Pinpoint the cell where the given text exists, returning its (X, Y) midpoint coordinate. 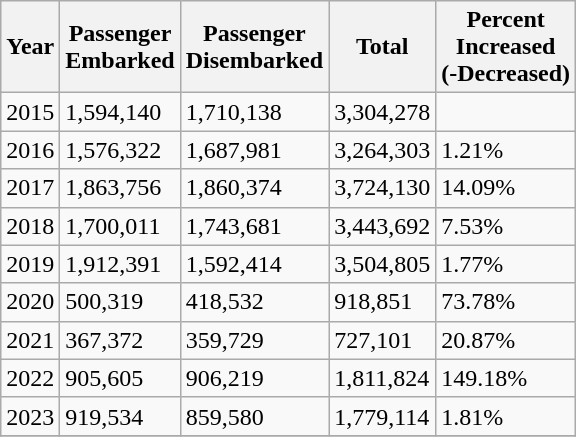
Total (382, 47)
2015 (30, 112)
367,372 (120, 340)
3,504,805 (382, 264)
1,811,824 (382, 378)
859,580 (254, 416)
14.09% (506, 188)
1.81% (506, 416)
1.21% (506, 150)
1,743,681 (254, 226)
2021 (30, 340)
1,912,391 (120, 264)
1.77% (506, 264)
918,851 (382, 302)
Year (30, 47)
PassengerDisembarked (254, 47)
3,724,130 (382, 188)
2020 (30, 302)
2019 (30, 264)
1,860,374 (254, 188)
1,779,114 (382, 416)
3,443,692 (382, 226)
906,219 (254, 378)
418,532 (254, 302)
2018 (30, 226)
727,101 (382, 340)
3,264,303 (382, 150)
1,576,322 (120, 150)
359,729 (254, 340)
20.87% (506, 340)
2022 (30, 378)
1,687,981 (254, 150)
PassengerEmbarked (120, 47)
2017 (30, 188)
2016 (30, 150)
2023 (30, 416)
1,863,756 (120, 188)
905,605 (120, 378)
919,534 (120, 416)
73.78% (506, 302)
1,710,138 (254, 112)
1,594,140 (120, 112)
7.53% (506, 226)
3,304,278 (382, 112)
500,319 (120, 302)
149.18% (506, 378)
1,700,011 (120, 226)
PercentIncreased(-Decreased) (506, 47)
1,592,414 (254, 264)
